Identify which cell holds the provided text, then report its [x, y] central coordinate. 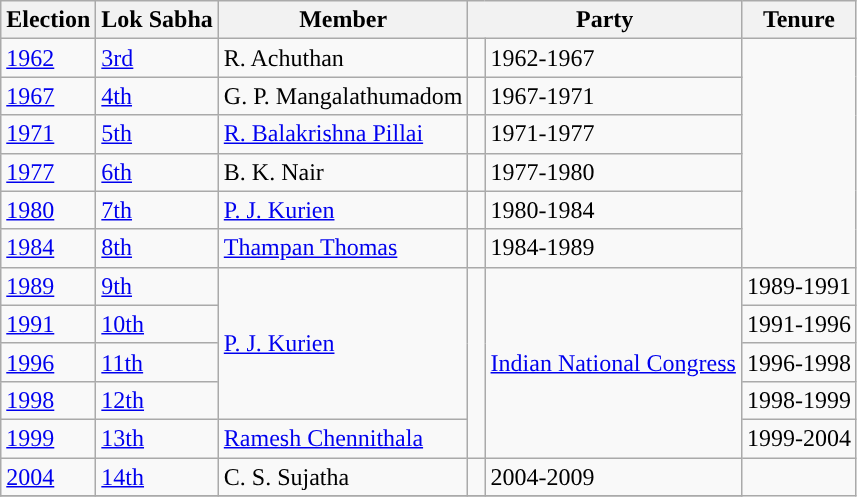
Member [343, 20]
1980 [48, 210]
1998 [48, 400]
G. P. Mangalathumadom [343, 96]
3rd [157, 58]
1999 [48, 438]
1980-1984 [613, 210]
1998-1999 [798, 400]
11th [157, 362]
Party [604, 20]
1971-1977 [613, 134]
1991-1996 [798, 324]
7th [157, 210]
5th [157, 134]
14th [157, 477]
1984-1989 [613, 248]
Thampan Thomas [343, 248]
R. Achuthan [343, 58]
10th [157, 324]
1967 [48, 96]
2004-2009 [613, 477]
1989-1991 [798, 286]
Ramesh Chennithala [343, 438]
C. S. Sujatha [343, 477]
12th [157, 400]
R. Balakrishna Pillai [343, 134]
1962-1967 [613, 58]
1996 [48, 362]
1977-1980 [613, 172]
13th [157, 438]
1984 [48, 248]
Election [48, 20]
1996-1998 [798, 362]
4th [157, 96]
B. K. Nair [343, 172]
2004 [48, 477]
8th [157, 248]
6th [157, 172]
1991 [48, 324]
1962 [48, 58]
1967-1971 [613, 96]
1971 [48, 134]
Indian National Congress [613, 362]
Tenure [798, 20]
Lok Sabha [157, 20]
9th [157, 286]
1989 [48, 286]
1977 [48, 172]
1999-2004 [798, 438]
